Return [X, Y] of the center of cell containing provided text 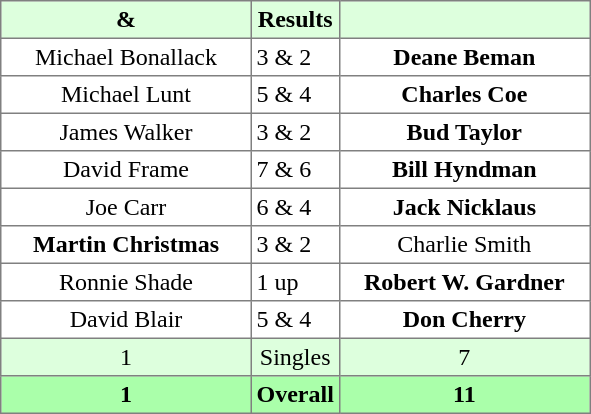
Bud Taylor [464, 132]
Robert W. Gardner [464, 282]
Michael Bonallack [126, 57]
7 & 6 [295, 170]
Charles Coe [464, 95]
Deane Beman [464, 57]
Martin Christmas [126, 245]
James Walker [126, 132]
7 [464, 357]
David Blair [126, 320]
11 [464, 395]
Charlie Smith [464, 245]
Joe Carr [126, 207]
Don Cherry [464, 320]
& [126, 20]
Jack Nicklaus [464, 207]
Singles [295, 357]
Michael Lunt [126, 95]
6 & 4 [295, 207]
Results [295, 20]
Overall [295, 395]
1 up [295, 282]
Ronnie Shade [126, 282]
David Frame [126, 170]
Bill Hyndman [464, 170]
